Provide the [X, Y] coordinate of the cell's center where the given text is located.  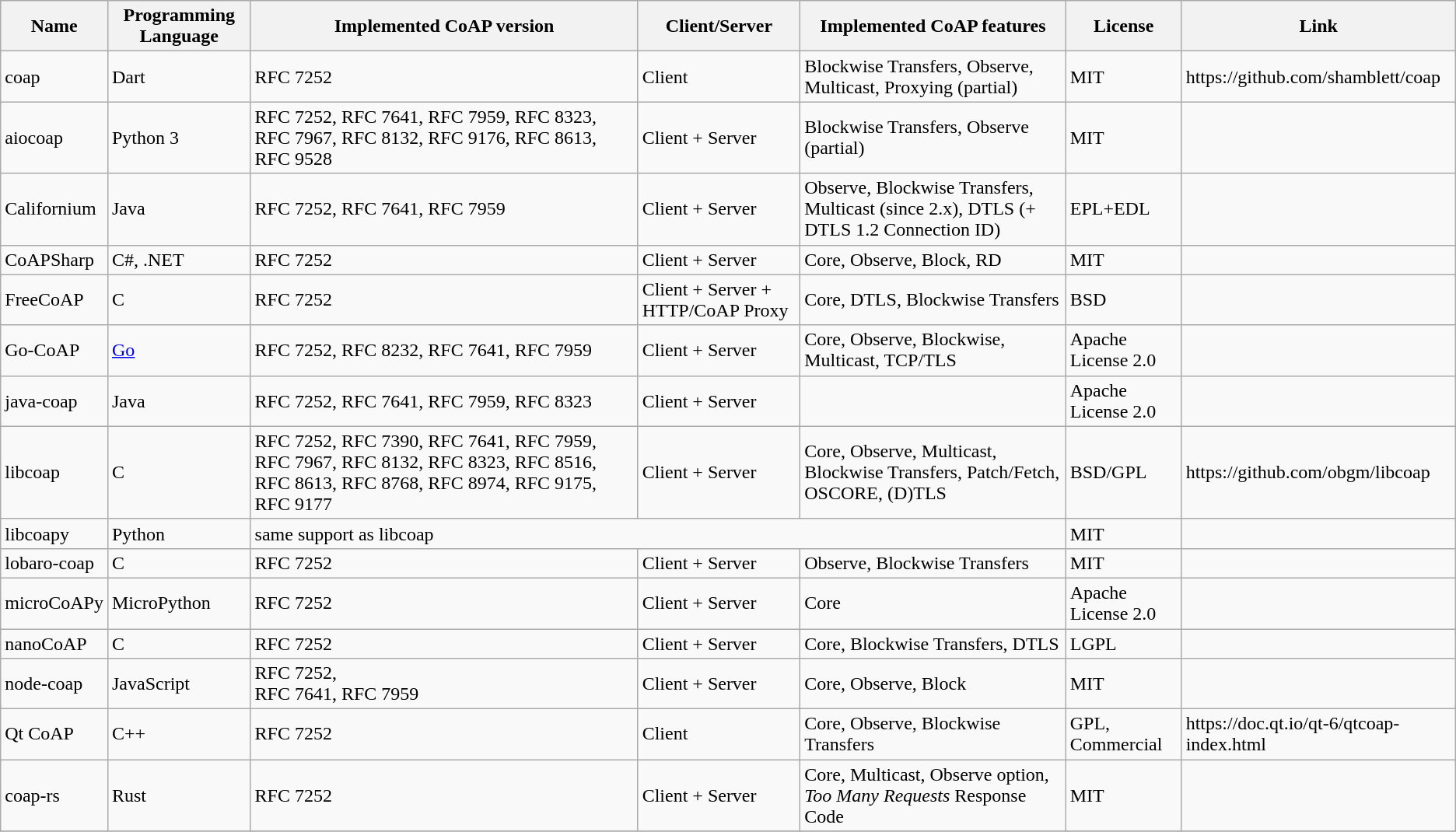
Observe, Blockwise Transfers, Multicast (since 2.x), DTLS (+ DTLS 1.2 Connection ID) [933, 209]
Observe, Blockwise Transfers [933, 563]
Core, Observe, Blockwise, Multicast, TCP/TLS [933, 350]
RFC 7252, RFC 7641, RFC 7959, RFC 8323 [444, 401]
Programming Language [179, 26]
Name [54, 26]
EPL+EDL [1123, 209]
Go-CoAP [54, 350]
nanoCoAP [54, 643]
RFC 7252, RFC 7641, RFC 7959, RFC 8323, RFC 7967, RFC 8132, RFC 9176, RFC 8613, RFC 9528 [444, 138]
Python 3 [179, 138]
Core, Observe, Block, RD [933, 260]
coap [54, 76]
Qt CoAP [54, 734]
Link [1318, 26]
aiocoap [54, 138]
Client + Server + HTTP/CoAP Proxy [719, 300]
CoAPSharp [54, 260]
RFC 7252, RFC 7390, RFC 7641, RFC 7959, RFC 7967, RFC 8132, RFC 8323, RFC 8516, RFC 8613, RFC 8768, RFC 8974, RFC 9175, RFC 9177 [444, 473]
Core, Observe, Block [933, 684]
Python [179, 533]
C++ [179, 734]
RFC 7252,RFC 7641, RFC 7959 [444, 684]
MicroPython [179, 603]
LGPL [1123, 643]
libcoapy [54, 533]
Go [179, 350]
Blockwise Transfers, Observe, Multicast, Proxying (partial) [933, 76]
Client/Server [719, 26]
C#, .NET [179, 260]
libcoap [54, 473]
Core, Observe, Blockwise Transfers [933, 734]
License [1123, 26]
BSD [1123, 300]
https://github.com/shamblett/coap [1318, 76]
same support as libcoap [658, 533]
RFC 7252, RFC 8232, RFC 7641, RFC 7959 [444, 350]
Core, Observe, Multicast, Blockwise Transfers, Patch/Fetch, OSCORE, (D)TLS [933, 473]
Implemented CoAP features [933, 26]
JavaScript [179, 684]
https://github.com/obgm/libcoap [1318, 473]
microCoAPy [54, 603]
FreeCoAP [54, 300]
Blockwise Transfers, Observe (partial) [933, 138]
https://doc.qt.io/qt-6/qtcoap-index.html [1318, 734]
coap-rs [54, 795]
Core, Blockwise Transfers, DTLS [933, 643]
java-coap [54, 401]
node-coap [54, 684]
BSD/GPL [1123, 473]
Core, DTLS, Blockwise Transfers [933, 300]
lobaro-coap [54, 563]
Core [933, 603]
Dart [179, 76]
Rust [179, 795]
Core, Multicast, Observe option, Too Many Requests Response Code [933, 795]
GPL, Commercial [1123, 734]
Implemented CoAP version [444, 26]
RFC 7252, RFC 7641, RFC 7959 [444, 209]
Californium [54, 209]
